From the cell containing the given text, extract its center point as (x, y) coordinate. 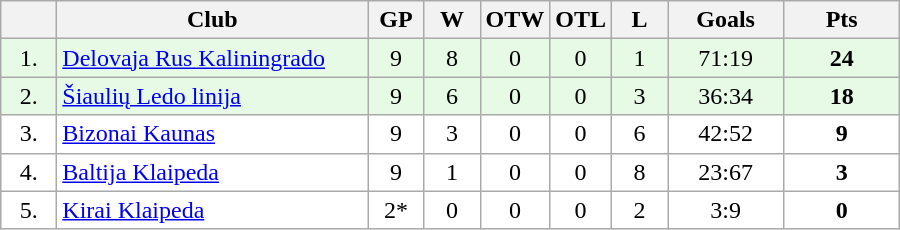
2. (29, 96)
4. (29, 172)
23:67 (726, 172)
36:34 (726, 96)
W (452, 20)
Šiaulių Ledo linija (212, 96)
3. (29, 134)
Baltija Klaipeda (212, 172)
Pts (842, 20)
OTL (581, 20)
1. (29, 58)
L (640, 20)
2* (396, 210)
OTW (515, 20)
71:19 (726, 58)
3:9 (726, 210)
24 (842, 58)
18 (842, 96)
Club (212, 20)
2 (640, 210)
GP (396, 20)
Delovaja Rus Kaliningrado (212, 58)
Bizonai Kaunas (212, 134)
5. (29, 210)
42:52 (726, 134)
Kirai Klaipeda (212, 210)
Goals (726, 20)
